Pinpoint the cell where the given text exists, returning its [X, Y] midpoint coordinate. 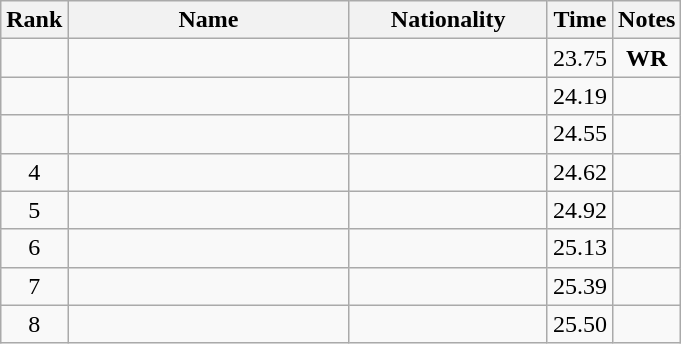
7 [34, 286]
25.13 [580, 248]
Name [208, 20]
24.55 [580, 134]
24.62 [580, 172]
25.50 [580, 324]
Rank [34, 20]
Nationality [448, 20]
Time [580, 20]
24.19 [580, 96]
WR [647, 58]
8 [34, 324]
24.92 [580, 210]
6 [34, 248]
4 [34, 172]
23.75 [580, 58]
5 [34, 210]
25.39 [580, 286]
Notes [647, 20]
